Detect which cell encompasses the target text, then output its [X, Y] center coordinate. 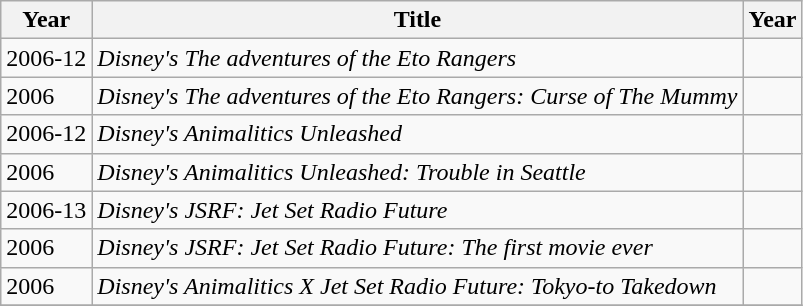
Disney's JSRF: Jet Set Radio Future: The first movie ever [418, 248]
Title [418, 20]
2006-13 [46, 210]
Disney's Animalitics Unleashed: Trouble in Seattle [418, 172]
Disney's JSRF: Jet Set Radio Future [418, 210]
Disney's The adventures of the Eto Rangers [418, 58]
Disney's Animalitics X Jet Set Radio Future: Tokyo-to Takedown [418, 286]
Disney's Animalitics Unleashed [418, 134]
Disney's The adventures of the Eto Rangers: Curse of The Mummy [418, 96]
